Pinpoint the cell where the given text exists, returning its [x, y] midpoint coordinate. 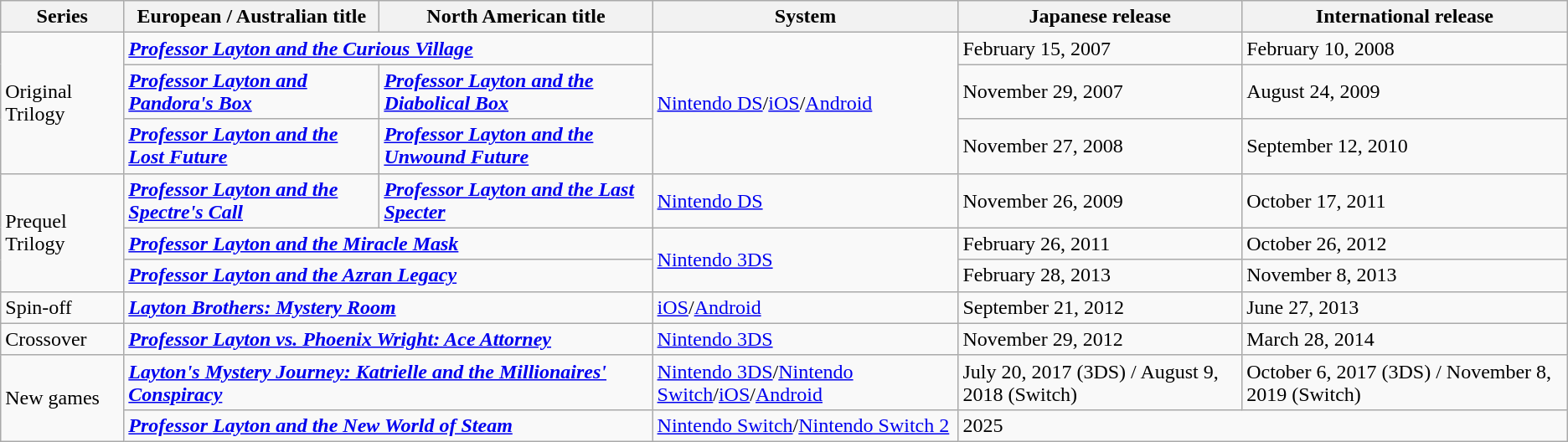
Professor Layton and the Diabolical Box [516, 92]
Prequel Trilogy [62, 233]
System [806, 17]
Nintendo 3DS/Nintendo Switch/iOS/Android [806, 382]
July 20, 2017 (3DS) / August 9, 2018 (Switch) [1101, 382]
Series [62, 17]
Professor Layton and the Spectre's Call [251, 201]
October 6, 2017 (3DS) / November 8, 2019 (Switch) [1406, 382]
2025 [1263, 425]
Original Trilogy [62, 103]
Professor Layton and the Last Specter [516, 201]
September 21, 2012 [1101, 307]
International release [1406, 17]
February 10, 2008 [1406, 49]
September 12, 2010 [1406, 146]
February 28, 2013 [1101, 275]
North American title [516, 17]
November 29, 2007 [1101, 92]
November 29, 2012 [1101, 339]
August 24, 2009 [1406, 92]
Professor Layton and the Azran Legacy [389, 275]
Japanese release [1101, 17]
Nintendo Switch/Nintendo Switch 2 [806, 425]
February 26, 2011 [1101, 244]
Layton Brothers: Mystery Room [389, 307]
November 27, 2008 [1101, 146]
Professor Layton and the Miracle Mask [389, 244]
Professor Layton and Pandora's Box [251, 92]
Crossover [62, 339]
October 17, 2011 [1406, 201]
Layton's Mystery Journey: Katrielle and the Millionaires' Conspiracy [389, 382]
Professor Layton vs. Phoenix Wright: Ace Attorney [389, 339]
Professor Layton and the Unwound Future [516, 146]
Spin-off [62, 307]
Professor Layton and the Curious Village [389, 49]
February 15, 2007 [1101, 49]
November 8, 2013 [1406, 275]
Professor Layton and the Lost Future [251, 146]
Professor Layton and the New World of Steam [389, 425]
European / Australian title [251, 17]
Nintendo DS [806, 201]
March 28, 2014 [1406, 339]
November 26, 2009 [1101, 201]
October 26, 2012 [1406, 244]
Nintendo DS/iOS/Android [806, 103]
New games [62, 398]
June 27, 2013 [1406, 307]
iOS/Android [806, 307]
